Determine the (x, y) coordinate at the center of the cell enclosing the given text.  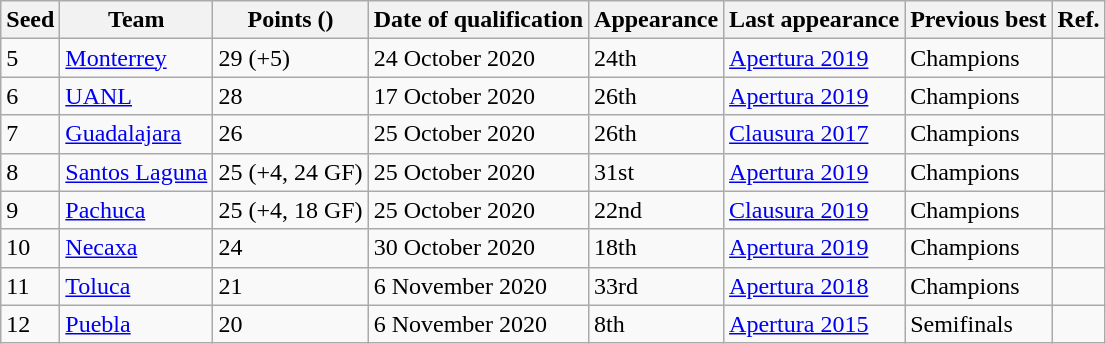
24th (656, 58)
18th (656, 248)
Seed (30, 20)
25 (+4, 18 GF) (290, 210)
Necaxa (136, 248)
28 (290, 96)
Santos Laguna (136, 172)
26 (290, 134)
Semifinals (978, 324)
Previous best (978, 20)
24 (290, 248)
21 (290, 286)
29 (+5) (290, 58)
Apertura 2015 (814, 324)
22nd (656, 210)
Toluca (136, 286)
30 October 2020 (478, 248)
Last appearance (814, 20)
5 (30, 58)
Clausura 2017 (814, 134)
8 (30, 172)
Ref. (1078, 20)
Puebla (136, 324)
10 (30, 248)
Team (136, 20)
Apertura 2018 (814, 286)
7 (30, 134)
Clausura 2019 (814, 210)
UANL (136, 96)
Pachuca (136, 210)
Monterrey (136, 58)
8th (656, 324)
12 (30, 324)
Appearance (656, 20)
17 October 2020 (478, 96)
6 (30, 96)
11 (30, 286)
33rd (656, 286)
24 October 2020 (478, 58)
Guadalajara (136, 134)
Date of qualification (478, 20)
31st (656, 172)
25 (+4, 24 GF) (290, 172)
9 (30, 210)
20 (290, 324)
Points () (290, 20)
